Capture the cell that displays the provided text and extract its (x, y) central coordinate. 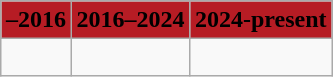
2016–2024 (130, 20)
2024-present (261, 20)
–2016 (36, 20)
